Determine the [x, y] coordinate at the center of the cell enclosing the given text.  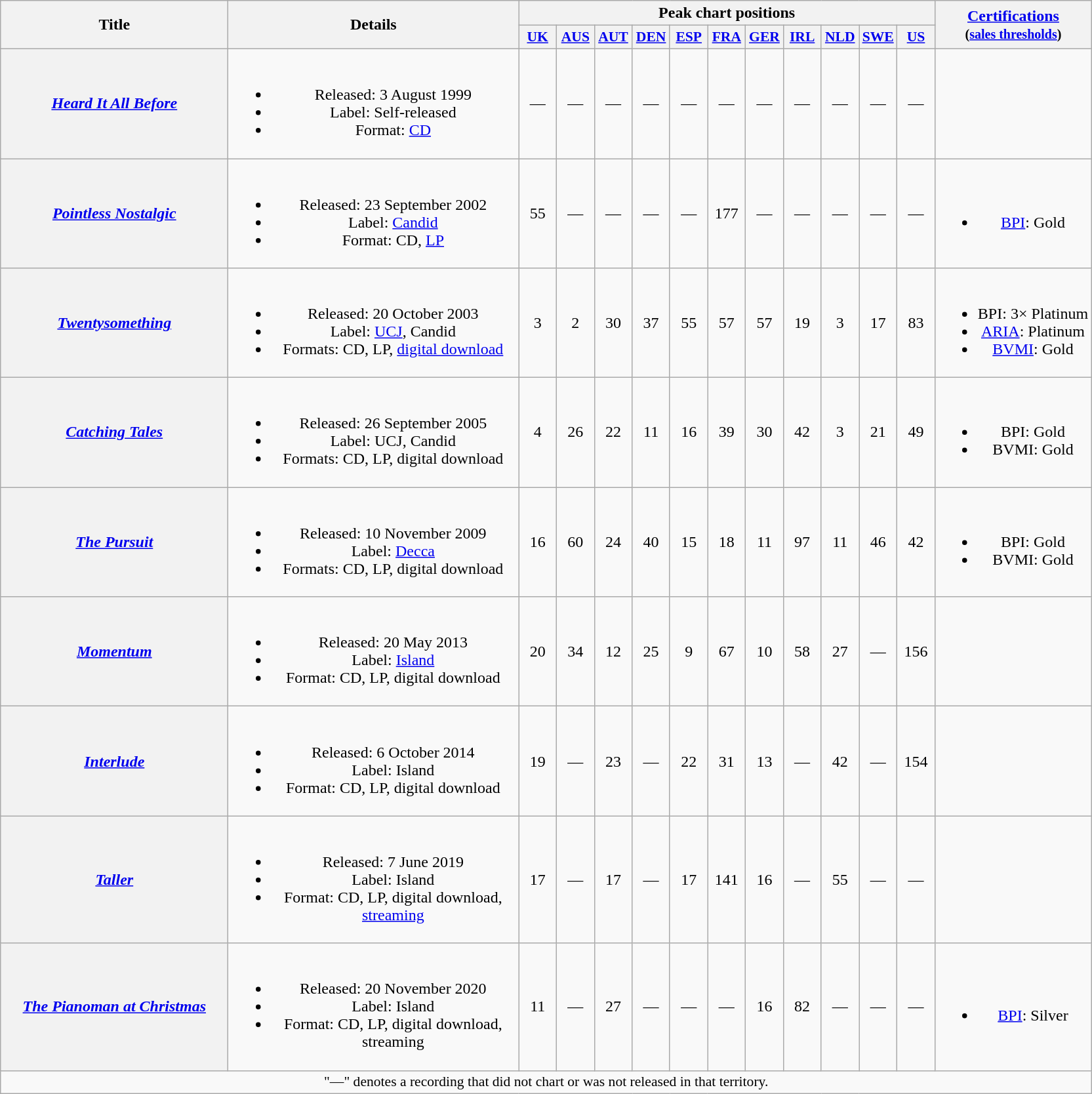
GER [765, 37]
Certifications(sales thresholds) [1013, 25]
141 [727, 880]
Released: 3 August 1999Label: Self-releasedFormat: CD [374, 104]
Momentum [114, 652]
49 [916, 433]
154 [916, 761]
FRA [727, 37]
82 [802, 1007]
Released: 7 June 2019Label: IslandFormat: CD, LP, digital download, streaming [374, 880]
46 [878, 542]
DEN [651, 37]
37 [651, 323]
2 [576, 323]
BPI: Gold [1013, 214]
39 [727, 433]
156 [916, 652]
IRL [802, 37]
10 [765, 652]
Twentysomething [114, 323]
18 [727, 542]
40 [651, 542]
58 [802, 652]
Interlude [114, 761]
Released: 20 November 2020Label: IslandFormat: CD, LP, digital download, streaming [374, 1007]
Released: 6 October 2014Label: IslandFormat: CD, LP, digital download [374, 761]
ESP [689, 37]
Catching Tales [114, 433]
15 [689, 542]
BPI: 3× PlatinumARIA: PlatinumBVMI: Gold [1013, 323]
Peak chart positions [727, 13]
Taller [114, 880]
Released: 10 November 2009Label: DeccaFormats: CD, LP, digital download [374, 542]
SWE [878, 37]
The Pursuit [114, 542]
UK [538, 37]
NLD [840, 37]
Heard It All Before [114, 104]
The Pianoman at Christmas [114, 1007]
US [916, 37]
4 [538, 433]
12 [613, 652]
Released: 26 September 2005Label: UCJ, CandidFormats: CD, LP, digital download [374, 433]
Released: 20 October 2003Label: UCJ, CandidFormats: CD, LP, digital download [374, 323]
20 [538, 652]
AUT [613, 37]
AUS [576, 37]
Title [114, 25]
Released: 23 September 2002Label: CandidFormat: CD, LP [374, 214]
26 [576, 433]
"—" denotes a recording that did not chart or was not released in that territory. [546, 1082]
97 [802, 542]
13 [765, 761]
BPI: Silver [1013, 1007]
25 [651, 652]
9 [689, 652]
21 [878, 433]
67 [727, 652]
177 [727, 214]
Released: 20 May 2013Label: IslandFormat: CD, LP, digital download [374, 652]
31 [727, 761]
Pointless Nostalgic [114, 214]
Details [374, 25]
34 [576, 652]
83 [916, 323]
23 [613, 761]
24 [613, 542]
60 [576, 542]
